Find where the given text appears and provide that cell's center as [x, y] coordinate. 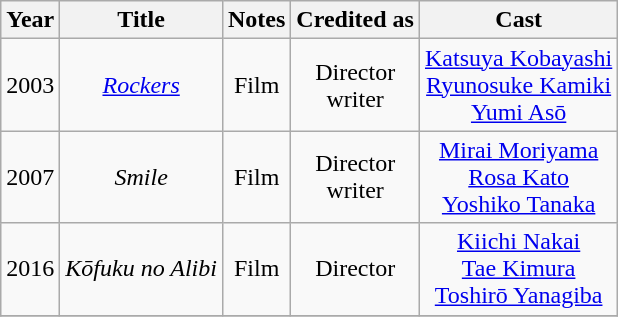
2007 [30, 177]
Mirai MoriyamaRosa KatoYoshiko Tanaka [518, 177]
Katsuya KobayashiRyunosuke KamikiYumi Asō [518, 85]
Credited as [356, 20]
Kiichi NakaiTae KimuraToshirō Yanagiba [518, 269]
Rockers [142, 85]
Cast [518, 20]
2016 [30, 269]
Smile [142, 177]
Year [30, 20]
Notes [256, 20]
2003 [30, 85]
Director [356, 269]
Kōfuku no Alibi [142, 269]
Title [142, 20]
